Extract the (x, y) coordinate from the center of the cell holding the provided text.  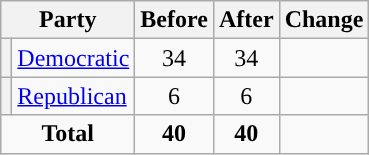
Change (324, 20)
Total (68, 134)
Party (68, 20)
Republican (74, 96)
Before (174, 20)
Democratic (74, 58)
After (246, 20)
